Return [x, y] of the center of cell containing provided text 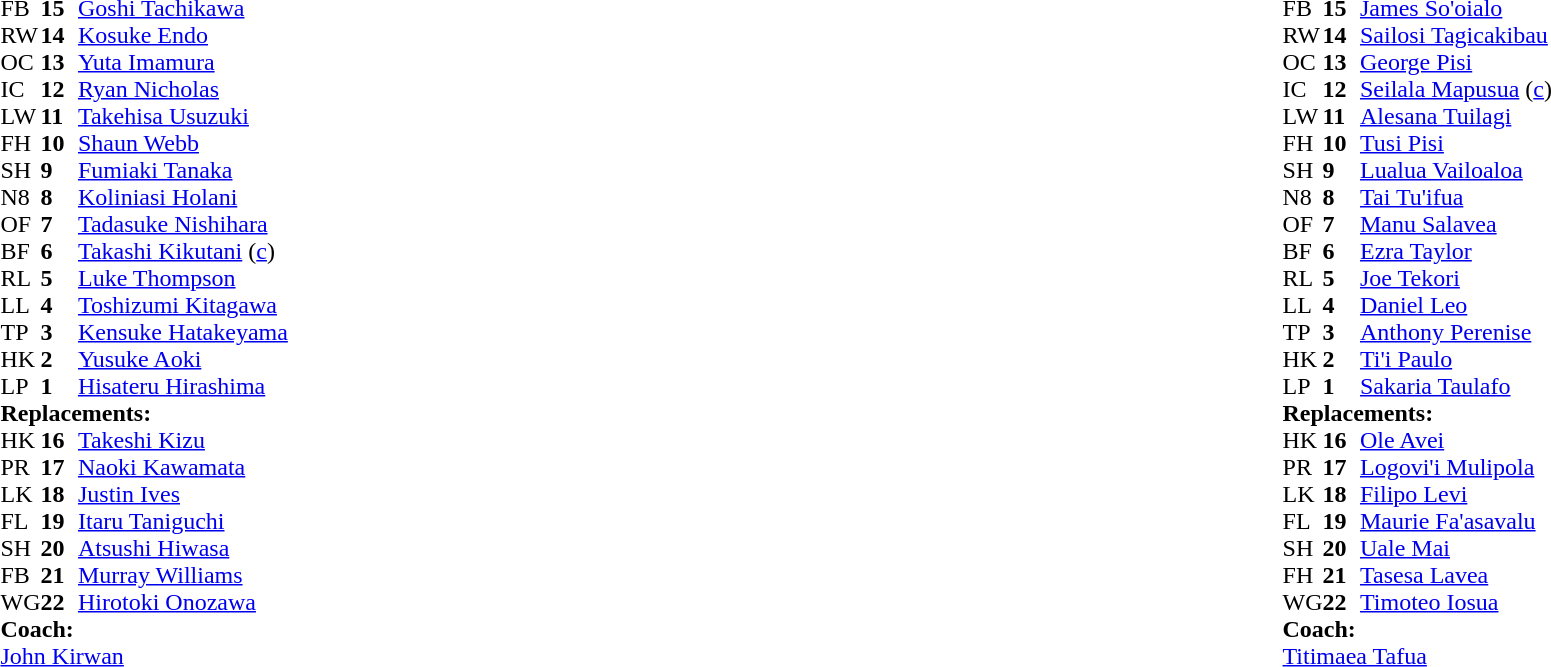
Kosuke Endo [183, 36]
Coach: [144, 630]
Atsushi Hiwasa [183, 548]
Tadasuke Nishihara [183, 224]
Naoki Kawamata [183, 468]
Fumiaki Tanaka [183, 170]
Takashi Kikutani (c) [183, 252]
Takeshi Kizu [183, 440]
Toshizumi Kitagawa [183, 306]
Yusuke Aoki [183, 360]
FB [20, 576]
Justin Ives [183, 494]
Itaru Taniguchi [183, 522]
Hisateru Hirashima [183, 386]
Yuta Imamura [183, 62]
Koliniasi Holani [183, 198]
Replacements: [144, 414]
Shaun Webb [183, 144]
Murray Williams [183, 576]
Luke Thompson [183, 278]
Ryan Nicholas [183, 90]
Hirotoki Onozawa [183, 602]
Takehisa Usuzuki [183, 116]
Kensuke Hatakeyama [183, 332]
